Identify which cell holds the provided text, then report its [x, y] central coordinate. 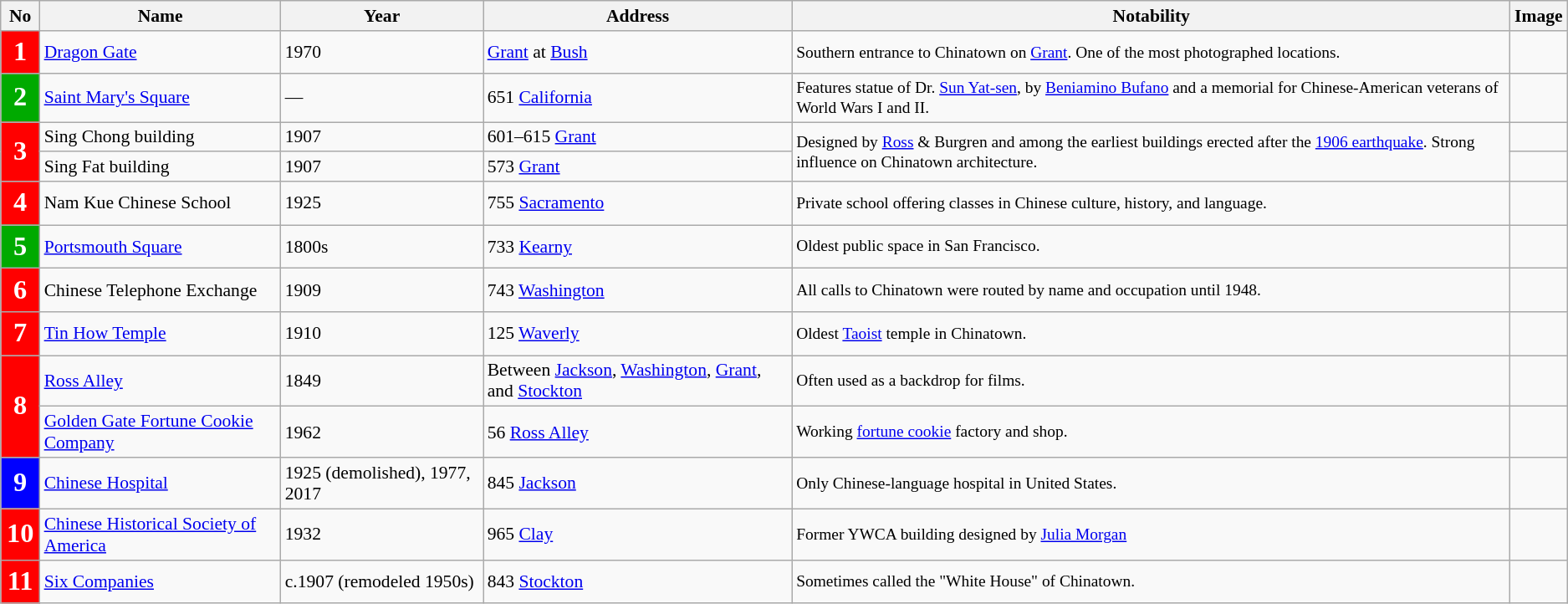
Features statue of Dr. Sun Yat-sen, by Beniamino Bufano and a memorial for Chinese-American veterans of World Wars I and II. [1152, 99]
1925 [382, 203]
Former YWCA building designed by Julia Morgan [1152, 534]
1932 [382, 534]
1849 [382, 381]
845 Jackson [638, 484]
743 Washington [638, 290]
651 California [638, 99]
1925 (demolished), 1977, 2017 [382, 484]
1970 [382, 53]
Oldest Taoist temple in Chinatown. [1152, 334]
Sing Fat building [161, 167]
7 [20, 334]
Grant at Bush [638, 53]
Sing Chong building [161, 137]
573 Grant [638, 167]
Sometimes called the "White House" of Chinatown. [1152, 581]
Nam Kue Chinese School [161, 203]
Chinese Historical Society of America [161, 534]
Tin How Temple [161, 334]
No [20, 16]
965 Clay [638, 534]
5 [20, 247]
Southern entrance to Chinatown on Grant. One of the most photographed locations. [1152, 53]
125 Waverly [638, 334]
1 [20, 53]
Golden Gate Fortune Cookie Company [161, 432]
Notability [1152, 16]
843 Stockton [638, 581]
Saint Mary's Square [161, 99]
Ross Alley [161, 381]
3 [20, 152]
— [382, 99]
1800s [382, 247]
Name [161, 16]
Portsmouth Square [161, 247]
8 [20, 407]
1909 [382, 290]
Often used as a backdrop for films. [1152, 381]
Oldest public space in San Francisco. [1152, 247]
All calls to Chinatown were routed by name and occupation until 1948. [1152, 290]
Only Chinese-language hospital in United States. [1152, 484]
6 [20, 290]
9 [20, 484]
Dragon Gate [161, 53]
11 [20, 581]
755 Sacramento [638, 203]
Address [638, 16]
1962 [382, 432]
733 Kearny [638, 247]
10 [20, 534]
Chinese Telephone Exchange [161, 290]
Private school offering classes in Chinese culture, history, and language. [1152, 203]
Chinese Hospital [161, 484]
601–615 Grant [638, 137]
2 [20, 99]
Designed by Ross & Burgren and among the earliest buildings erected after the 1906 earthquake. Strong influence on Chinatown architecture. [1152, 152]
c.1907 (remodeled 1950s) [382, 581]
Six Companies [161, 581]
1910 [382, 334]
Working fortune cookie factory and shop. [1152, 432]
Image [1539, 16]
4 [20, 203]
Year [382, 16]
Between Jackson, Washington, Grant, and Stockton [638, 381]
56 Ross Alley [638, 432]
